Detect which cell encompasses the target text, then output its [X, Y] center coordinate. 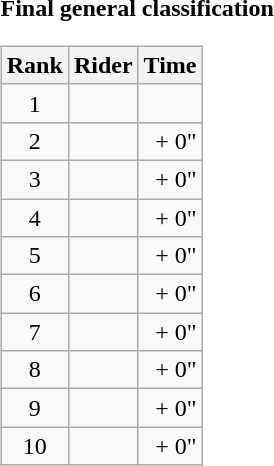
3 [34, 179]
9 [34, 408]
7 [34, 332]
1 [34, 103]
Rider [103, 65]
4 [34, 217]
Rank [34, 65]
5 [34, 256]
Time [170, 65]
6 [34, 294]
8 [34, 370]
10 [34, 446]
2 [34, 141]
